Determine the (X, Y) coordinate at the center of the cell enclosing the given text.  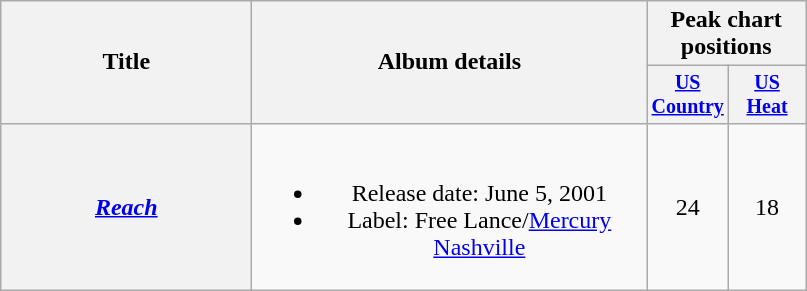
Title (126, 62)
Album details (450, 62)
US Country (688, 94)
Peak chartpositions (726, 34)
Release date: June 5, 2001Label: Free Lance/Mercury Nashville (450, 206)
US Heat (768, 94)
Reach (126, 206)
24 (688, 206)
18 (768, 206)
